Determine the (X, Y) coordinate at the center of the cell enclosing the given text.  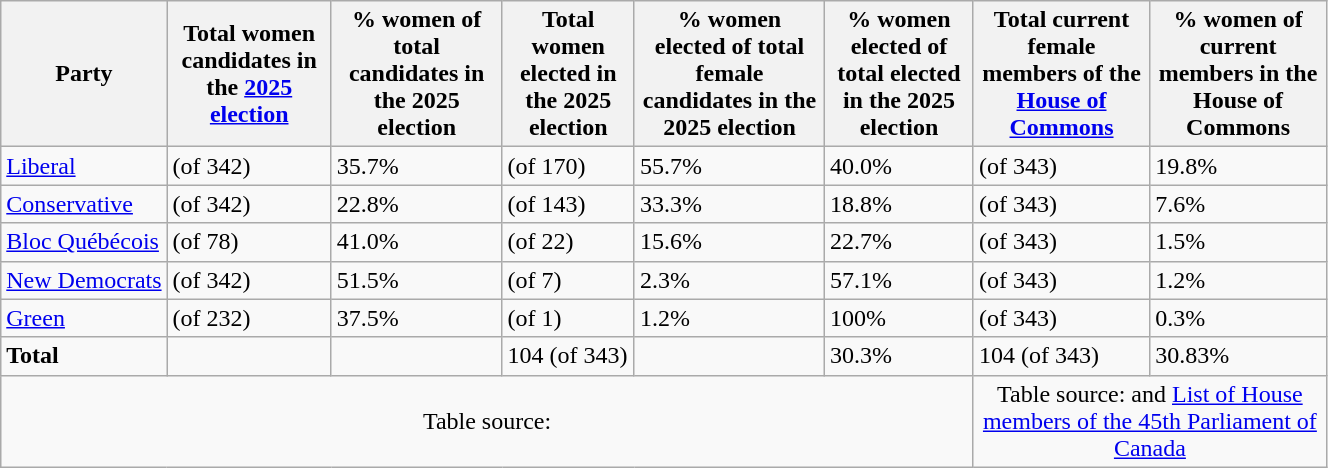
0.3% (1238, 318)
41.0% (416, 242)
% women of total candidates in the 2025 election (416, 74)
(of 232) (249, 318)
New Democrats (84, 280)
57.1% (900, 280)
1.5% (1238, 242)
35.7% (416, 166)
Green (84, 318)
% women of current members in the House of Commons (1238, 74)
Liberal (84, 166)
(of 22) (568, 242)
(of 1) (568, 318)
% women elected of total female candidates in the 2025 election (729, 74)
Party (84, 74)
7.6% (1238, 204)
22.8% (416, 204)
18.8% (900, 204)
22.7% (900, 242)
30.3% (900, 356)
(of 170) (568, 166)
55.7% (729, 166)
51.5% (416, 280)
Total women elected in the 2025 election (568, 74)
Conservative (84, 204)
40.0% (900, 166)
Table source: and List of House members of the 45th Parliament of Canada (1150, 421)
100% (900, 318)
Table source: (488, 421)
15.6% (729, 242)
37.5% (416, 318)
% women elected of total elected in the 2025 election (900, 74)
(of 143) (568, 204)
30.83% (1238, 356)
33.3% (729, 204)
Bloc Québécois (84, 242)
Total current female members of the House of Commons (1061, 74)
Total (84, 356)
19.8% (1238, 166)
(of 7) (568, 280)
Total women candidates in the 2025 election (249, 74)
(of 78) (249, 242)
2.3% (729, 280)
